Search for the cell housing the specified text and yield its (x, y) center coordinate. 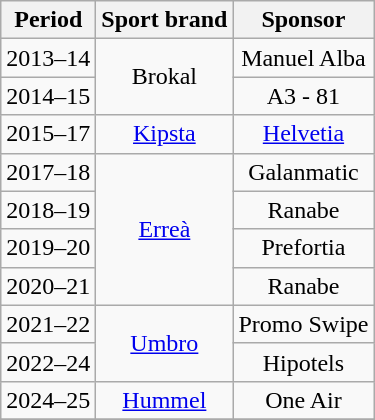
Erreà (164, 229)
Umbro (164, 343)
2013–14 (48, 58)
Manuel Alba (304, 58)
2022–24 (48, 362)
2018–19 (48, 210)
Helvetia (304, 134)
A3 - 81 (304, 96)
2024–25 (48, 400)
Promo Swipe (304, 324)
Period (48, 20)
Sponsor (304, 20)
Galanmatic (304, 172)
2014–15 (48, 96)
Hipotels (304, 362)
Kipsta (164, 134)
Hummel (164, 400)
2021–22 (48, 324)
2020–21 (48, 286)
Sport brand (164, 20)
2017–18 (48, 172)
2015–17 (48, 134)
One Air (304, 400)
Brokal (164, 77)
2019–20 (48, 248)
Prefortia (304, 248)
